Detect which cell encompasses the target text, then output its (X, Y) center coordinate. 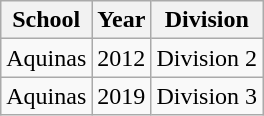
Division 3 (207, 96)
Division (207, 20)
Year (122, 20)
2019 (122, 96)
School (46, 20)
Division 2 (207, 58)
2012 (122, 58)
